From the cell containing the given text, extract its center point as [x, y] coordinate. 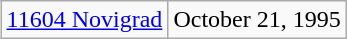
October 21, 1995 [257, 20]
11604 Novigrad [84, 20]
